Locate the cell with the specified text and output its [x, y] center coordinate. 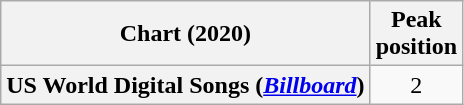
Chart (2020) [186, 34]
US World Digital Songs (Billboard) [186, 85]
Peakposition [416, 34]
2 [416, 85]
